Identify which cell holds the provided text, then report its (X, Y) central coordinate. 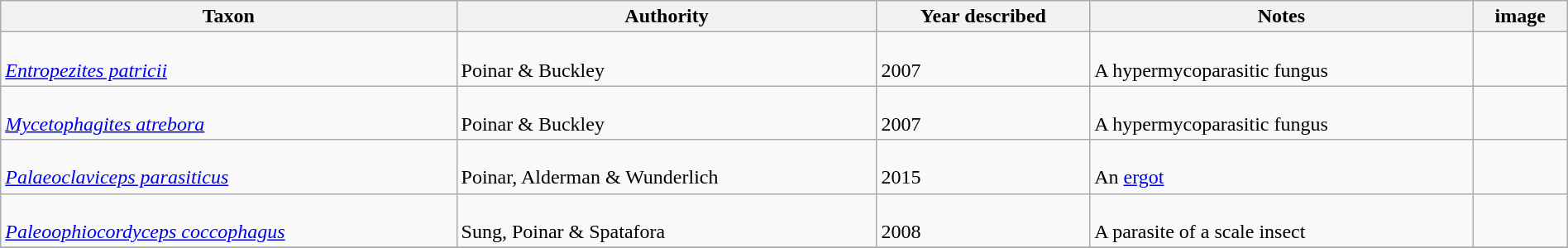
Taxon (228, 17)
Sung, Poinar & Spatafora (667, 220)
Palaeoclaviceps parasiticus (228, 167)
Year described (983, 17)
Notes (1282, 17)
Paleoophiocordyceps coccophagus (228, 220)
Poinar, Alderman & Wunderlich (667, 167)
Entropezites patricii (228, 60)
Mycetophagites atrebora (228, 112)
2008 (983, 220)
An ergot (1282, 167)
Authority (667, 17)
A parasite of a scale insect (1282, 220)
image (1520, 17)
2015 (983, 167)
